For the text-containing cell, return its midpoint in [x, y] coordinate format. 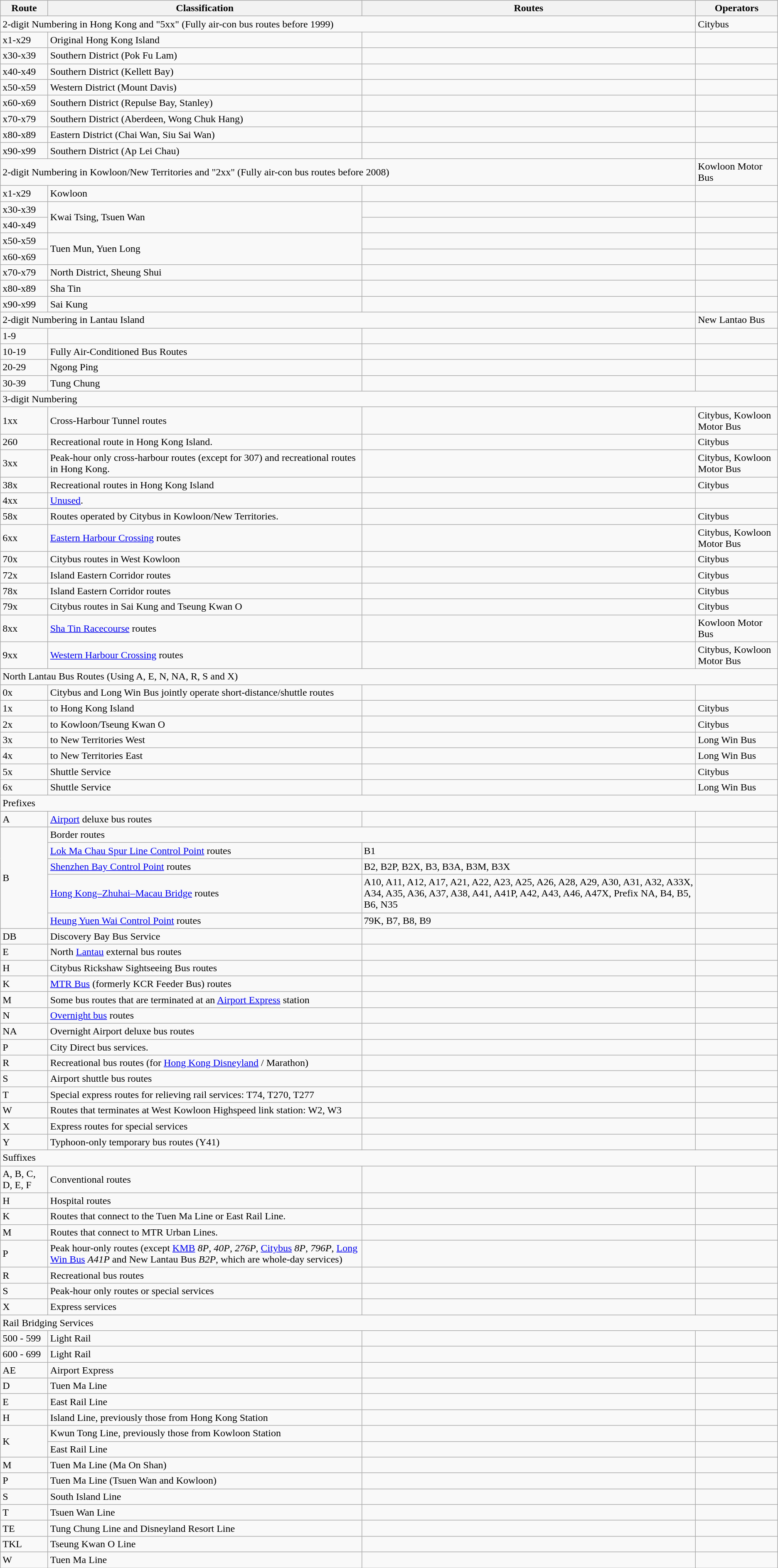
N [24, 1015]
Citybus Rickshaw Sightseeing Bus routes [204, 968]
Unused. [204, 501]
A [24, 819]
3x [24, 740]
Special express routes for relieving rail services: T74, T270, T277 [204, 1095]
DB [24, 936]
Sai Kung [204, 304]
58x [24, 517]
A, B, C, D, E, F [24, 1179]
Conventional routes [204, 1179]
Express routes for special services [204, 1126]
Suffixes [389, 1158]
TKL [24, 1544]
3xx [24, 463]
79x [24, 607]
Southern District (Repulse Bay, Stanley) [204, 103]
North District, Sheung Shui [204, 273]
Western Harbour Crossing routes [204, 655]
New Lantao Bus [737, 320]
City Direct bus services. [204, 1047]
Peak-hour only cross-harbour routes (except for 307) and recreational routes in Hong Kong. [204, 463]
Classification [204, 8]
TE [24, 1528]
Eastern District (Chai Wan, Siu Sai Wan) [204, 135]
Kwai Tsing, Tsuen Wan [204, 217]
Kwun Tong Line, previously those from Kowloon Station [204, 1433]
Citybus routes in West Kowloon [204, 559]
Recreational bus routes [204, 1275]
Prefixes [389, 803]
Airport Express [204, 1370]
260 [24, 442]
Original Hong Kong Island [204, 40]
8xx [24, 628]
2-digit Numbering in Lantau Island [348, 320]
Heung Yuen Wai Control Point routes [204, 921]
Routes [529, 8]
2-digit Numbering in Kowloon/New Territories and "2xx" (Fully air-con bus routes before 2008) [348, 172]
to New Territories West [204, 740]
Island Line, previously those from Hong Kong Station [204, 1418]
Peak hour-only routes (except KMB 8P, 40P, 276P, Citybus 8P, 796P, Long Win Bus A41P and New Lantau Bus B2P, which are whole-day services) [204, 1253]
Overnight bus routes [204, 1015]
Eastern Harbour Crossing routes [204, 538]
Tuen Ma Line (Ma On Shan) [204, 1465]
Citybus and Long Win Bus jointly operate short-distance/shuttle routes [204, 692]
North Lantau external bus routes [204, 952]
Hong Kong–Zhuhai–Macau Bridge routes [204, 894]
9xx [24, 655]
600 - 699 [24, 1354]
1x [24, 708]
Y [24, 1142]
Overnight Airport deluxe bus routes [204, 1031]
Route [24, 8]
Southern District (Ap Lei Chau) [204, 150]
Shenzhen Bay Control Point routes [204, 866]
Western District (Mount Davis) [204, 87]
Tseung Kwan O Line [204, 1544]
Fully Air-Conditioned Bus Routes [204, 352]
B [24, 878]
Tung Chung [204, 383]
500 - 599 [24, 1339]
2-digit Numbering in Hong Kong and "5xx" (Fully air-con bus routes before 1999) [348, 24]
Lok Ma Chau Spur Line Control Point routes [204, 851]
Express services [204, 1307]
Southern District (Pok Fu Lam) [204, 56]
B1 [529, 851]
Recreational routes in Hong Kong Island [204, 485]
B2, B2P, B2X, B3, B3A, B3M, B3X [529, 866]
79K, B7, B8, B9 [529, 921]
Sha Tin Racecourse routes [204, 628]
Sha Tin [204, 288]
AE [24, 1370]
Airport deluxe bus routes [204, 819]
to Kowloon/Tseung Kwan O [204, 724]
Operators [737, 8]
Cross-Harbour Tunnel routes [204, 421]
Airport shuttle bus routes [204, 1079]
Recreational route in Hong Kong Island. [204, 442]
70x [24, 559]
78x [24, 591]
1xx [24, 421]
Routes that connect to the Tuen Ma Line or East Rail Line. [204, 1216]
Routes operated by Citybus in Kowloon/New Territories. [204, 517]
2x [24, 724]
72x [24, 575]
MTR Bus (formerly KCR Feeder Bus) routes [204, 984]
South Island Line [204, 1497]
Peak-hour only routes or special services [204, 1291]
4xx [24, 501]
Recreational bus routes (for Hong Kong Disneyland / Marathon) [204, 1063]
1-9 [24, 336]
5x [24, 772]
30-39 [24, 383]
6x [24, 788]
Tung Chung Line and Disneyland Resort Line [204, 1528]
Hospital routes [204, 1201]
to New Territories East [204, 756]
Tuen Mun, Yuen Long [204, 249]
North Lantau Bus Routes (Using A, E, N, NA, R, S and X) [389, 677]
Routes that connect to MTR Urban Lines. [204, 1232]
Typhoon-only temporary bus routes (Y41) [204, 1142]
Rail Bridging Services [389, 1323]
NA [24, 1031]
Kowloon [204, 193]
Southern District (Aberdeen, Wong Chuk Hang) [204, 119]
to Hong Kong Island [204, 708]
Routes that terminates at West Kowloon Highspeed link station: W2, W3 [204, 1110]
Ngong Ping [204, 367]
38x [24, 485]
Discovery Bay Bus Service [204, 936]
10-19 [24, 352]
Southern District (Kellett Bay) [204, 71]
20-29 [24, 367]
D [24, 1386]
Tuen Ma Line (Tsuen Wan and Kowloon) [204, 1481]
Border routes [372, 835]
4x [24, 756]
Some bus routes that are terminated at an Airport Express station [204, 999]
3-digit Numbering [389, 399]
6xx [24, 538]
0x [24, 692]
Citybus routes in Sai Kung and Tseung Kwan O [204, 607]
Tsuen Wan Line [204, 1512]
